Find where the given text appears and provide that cell's center as [x, y] coordinate. 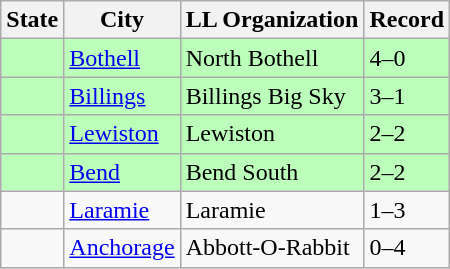
North Bothell [272, 58]
LL Organization [272, 20]
4–0 [407, 58]
3–1 [407, 96]
State [32, 20]
Abbott-O-Rabbit [272, 248]
City [122, 20]
Billings Big Sky [272, 96]
Record [407, 20]
Bend [122, 172]
Bend South [272, 172]
Billings [122, 96]
1–3 [407, 210]
Bothell [122, 58]
Anchorage [122, 248]
0–4 [407, 248]
